Output the (x, y) coordinate of the center of the cell containing the given text.  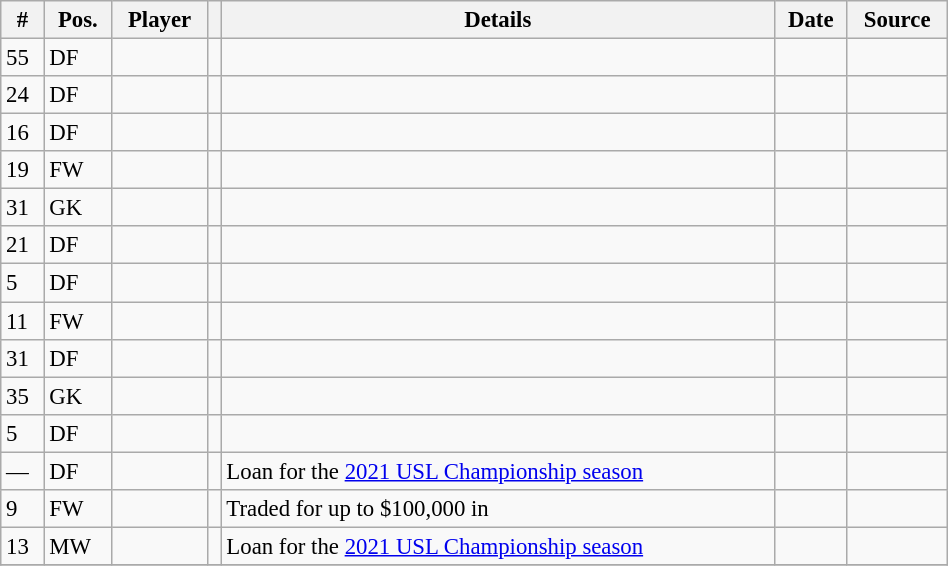
Traded for up to $100,000 in (498, 509)
35 (22, 396)
11 (22, 321)
Source (897, 20)
MW (78, 546)
24 (22, 95)
Date (810, 20)
Pos. (78, 20)
13 (22, 546)
Player (160, 20)
9 (22, 509)
— (22, 471)
55 (22, 58)
# (22, 20)
Details (498, 20)
19 (22, 170)
21 (22, 245)
16 (22, 133)
